Scan for the cell matching the given text and deliver its (X, Y) coordinate at center. 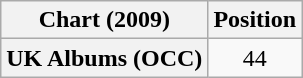
UK Albums (OCC) (104, 58)
Position (255, 20)
44 (255, 58)
Chart (2009) (104, 20)
